Detect which cell encompasses the target text, then output its (X, Y) center coordinate. 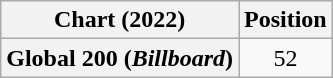
Chart (2022) (120, 20)
Global 200 (Billboard) (120, 58)
Position (285, 20)
52 (285, 58)
